Return [x, y] of the center of cell containing provided text 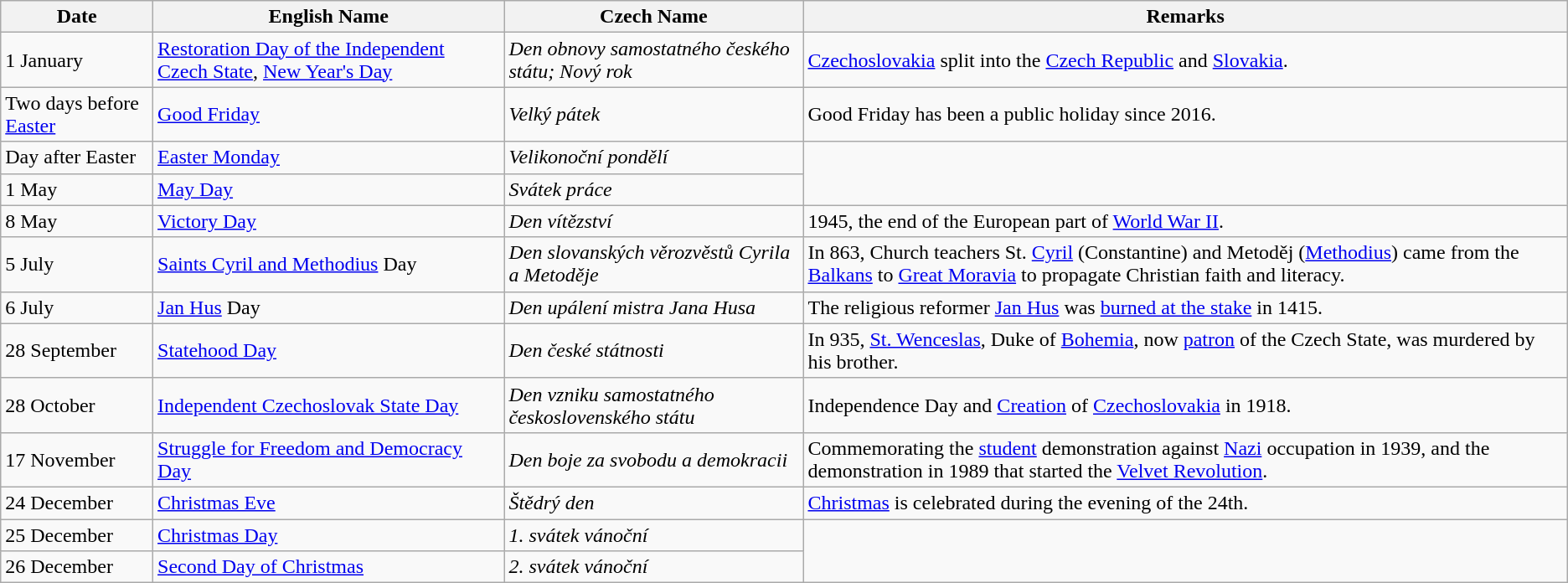
Velký pátek [653, 114]
24 December [77, 503]
Good Friday [328, 114]
Christmas is celebrated during the evening of the 24th. [1185, 503]
28 October [77, 405]
2. svátek vánoční [653, 567]
5 July [77, 265]
Independence Day and Creation of Czechoslovakia in 1918. [1185, 405]
Czech Name [653, 17]
Two days before Easter [77, 114]
Den obnovy samostatného českého státu; Nový rok [653, 60]
Independent Czechoslovak State Day [328, 405]
1 May [77, 189]
May Day [328, 189]
Remarks [1185, 17]
Easter Monday [328, 157]
The religious reformer Jan Hus was burned at the stake in 1415. [1185, 307]
Day after Easter [77, 157]
Den slovanských věrozvěstů Cyrila a Metoděje [653, 265]
Štědrý den [653, 503]
Jan Hus Day [328, 307]
Den české státnosti [653, 350]
Christmas Eve [328, 503]
Good Friday has been a public holiday since 2016. [1185, 114]
Christmas Day [328, 535]
6 July [77, 307]
25 December [77, 535]
1 January [77, 60]
Victory Day [328, 221]
English Name [328, 17]
26 December [77, 567]
Velikonoční pondělí [653, 157]
Czechoslovakia split into the Czech Republic and Slovakia. [1185, 60]
Saints Cyril and Methodius Day [328, 265]
Den upálení mistra Jana Husa [653, 307]
8 May [77, 221]
Second Day of Christmas [328, 567]
Struggle for Freedom and Democracy Day [328, 459]
17 November [77, 459]
Statehood Day [328, 350]
Den boje za svobodu a demokracii [653, 459]
Den vítězství [653, 221]
Restoration Day of the Independent Czech State, New Year's Day [328, 60]
1945, the end of the European part of World War II. [1185, 221]
1. svátek vánoční [653, 535]
Svátek práce [653, 189]
Date [77, 17]
Den vzniku samostatného československého státu [653, 405]
Commemorating the student demonstration against Nazi occupation in 1939, and the demonstration in 1989 that started the Velvet Revolution. [1185, 459]
28 September [77, 350]
In 935, St. Wenceslas, Duke of Bohemia, now patron of the Czech State, was murdered by his brother. [1185, 350]
